Detect which cell encompasses the target text, then output its (X, Y) center coordinate. 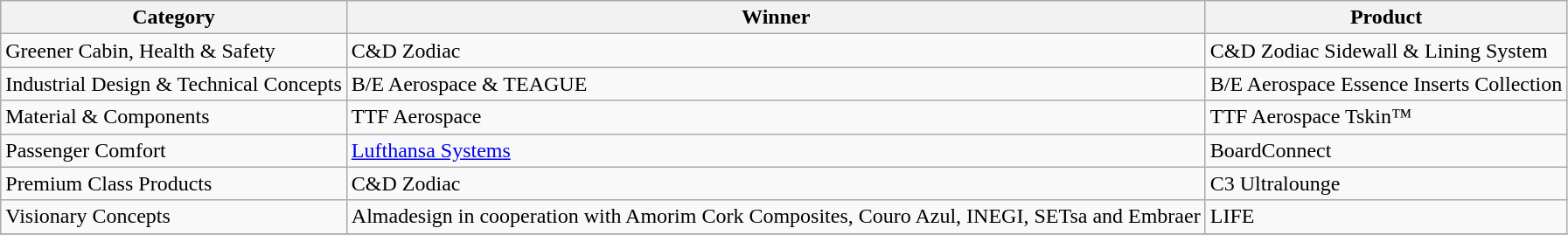
Industrial Design & Technical Concepts (174, 84)
Visionary Concepts (174, 217)
BoardConnect (1386, 150)
LIFE (1386, 217)
C3 Ultralounge (1386, 183)
C&D Zodiac Sidewall & Lining System (1386, 51)
Material & Components (174, 117)
TTF Aerospace (776, 117)
Almadesign in cooperation with Amorim Cork Composites, Couro Azul, INEGI, SETsa and Embraer (776, 217)
Winner (776, 17)
Product (1386, 17)
Premium Class Products (174, 183)
Greener Cabin, Health & Safety (174, 51)
B/E Aerospace & TEAGUE (776, 84)
B/E Aerospace Essence Inserts Collection (1386, 84)
TTF Aerospace Tskin™ (1386, 117)
Passenger Comfort (174, 150)
Category (174, 17)
Lufthansa Systems (776, 150)
